Detect which cell encompasses the target text, then output its [x, y] center coordinate. 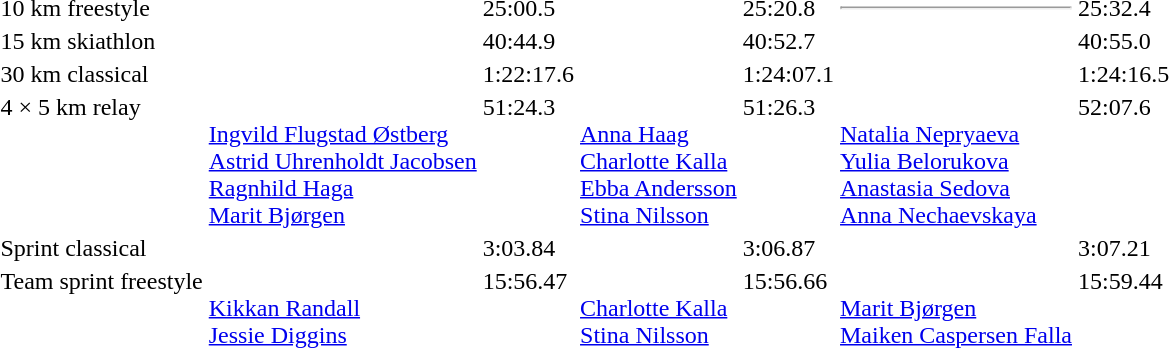
1:24:07.1 [788, 74]
1:22:17.6 [528, 74]
Natalia NepryaevaYulia BelorukovaAnastasia SedovaAnna Nechaevskaya [956, 161]
3:06.87 [788, 248]
51:26.3 [788, 161]
51:24.3 [528, 161]
40:44.9 [528, 41]
Anna HaagCharlotte KallaEbba AnderssonStina Nilsson [659, 161]
Ingvild Flugstad ØstbergAstrid Uhrenholdt JacobsenRagnhild HagaMarit Bjørgen [342, 161]
3:03.84 [528, 248]
40:52.7 [788, 41]
